Determine the (X, Y) coordinate at the center of the cell enclosing the given text.  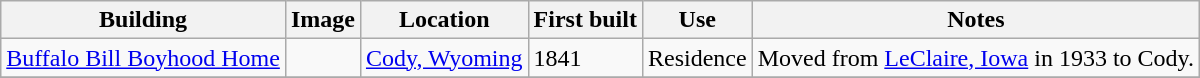
Location (444, 20)
Cody, Wyoming (444, 58)
Use (697, 20)
First built (585, 20)
Building (144, 20)
Buffalo Bill Boyhood Home (144, 58)
Notes (976, 20)
1841 (585, 58)
Moved from LeClaire, Iowa in 1933 to Cody. (976, 58)
Image (322, 20)
Residence (697, 58)
